Search for the cell housing the specified text and yield its (x, y) center coordinate. 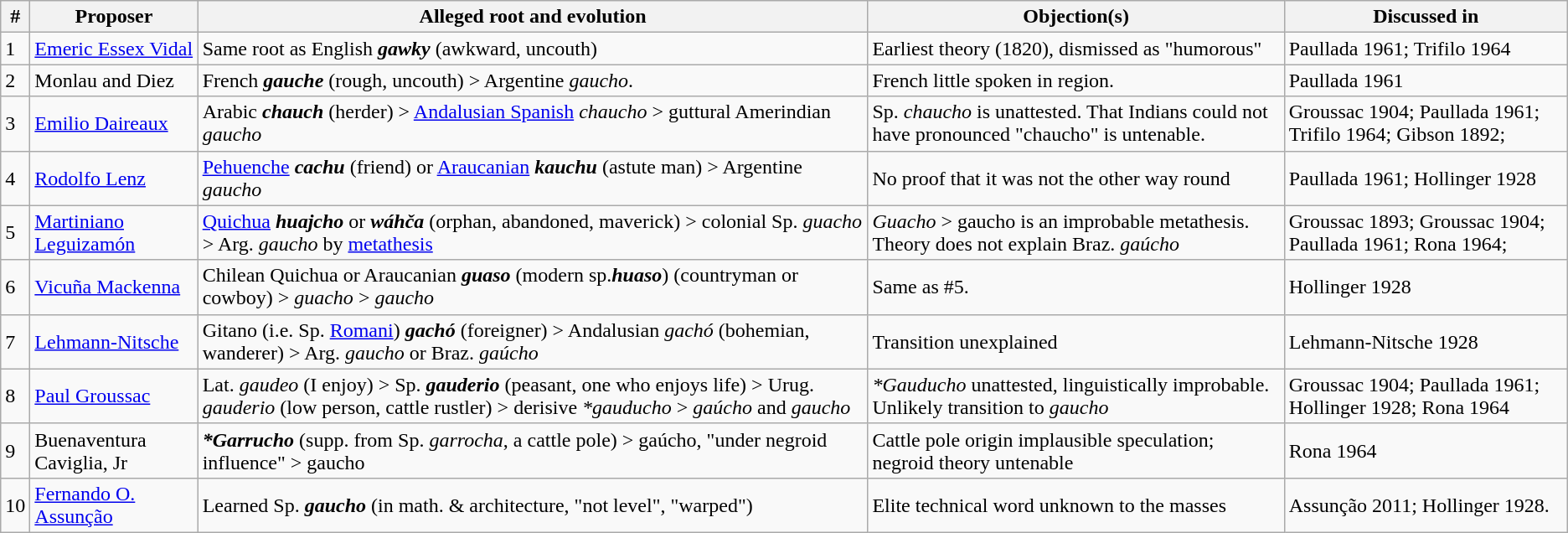
# (15, 17)
Alleged root and evolution (533, 17)
Guacho > gaucho is an improbable metathesis. Theory does not explain Braz. gaúcho (1075, 233)
Buenaventura Caviglia, Jr (114, 451)
French gauche (rough, uncouth) > Argentine gaucho. (533, 80)
Monlau and Diez (114, 80)
Emilio Daireaux (114, 124)
*Garrucho (supp. from Sp. garrocha, a cattle pole) > gaúcho, "under negroid influence" > gaucho (533, 451)
Paullada 1961; Hollinger 1928 (1426, 178)
Emeric Essex Vidal (114, 49)
Martiniano Leguizamón (114, 233)
Gitano (i.e. Sp. Romani) gachó (foreigner) > Andalusian gachó (bohemian, wanderer) > Arg. gaucho or Braz. gaúcho (533, 342)
Quichua huajcho or wáhča (orphan, abandoned, maverick) > colonial Sp. guacho > Arg. gaucho by metathesis (533, 233)
4 (15, 178)
Learned Sp. gaucho (in math. & architecture, "not level", "warped") (533, 505)
Paullada 1961 (1426, 80)
Same as #5. (1075, 287)
Groussac 1893; Groussac 1904; Paullada 1961; Rona 1964; (1426, 233)
2 (15, 80)
French little spoken in region. (1075, 80)
Earliest theory (1820), dismissed as "humorous" (1075, 49)
3 (15, 124)
9 (15, 451)
7 (15, 342)
Paullada 1961; Trifilo 1964 (1426, 49)
Transition unexplained (1075, 342)
Lehmann-Nitsche (114, 342)
Chilean Quichua or Araucanian guaso (modern sp.huaso) (countryman or cowboy) > guacho > gaucho (533, 287)
Pehuenche cachu (friend) or Araucanian kauchu (astute man) > Argentine gaucho (533, 178)
Proposer (114, 17)
Sp. chaucho is unattested. That Indians could not have pronounced "chaucho" is untenable. (1075, 124)
5 (15, 233)
Elite technical word unknown to the masses (1075, 505)
Rodolfo Lenz (114, 178)
6 (15, 287)
Arabic chauch (herder) > Andalusian Spanish chaucho > guttural Amerindian gaucho (533, 124)
Discussed in (1426, 17)
Groussac 1904; Paullada 1961; Hollinger 1928; Rona 1964 (1426, 396)
10 (15, 505)
*Gauducho unattested, linguistically improbable. Unlikely transition to gaucho (1075, 396)
Same root as English gawky (awkward, uncouth) (533, 49)
1 (15, 49)
Rona 1964 (1426, 451)
Assunção 2011; Hollinger 1928. (1426, 505)
Hollinger 1928 (1426, 287)
Fernando O. Assunção (114, 505)
Cattle pole origin implausible speculation; negroid theory untenable (1075, 451)
Groussac 1904; Paullada 1961; Trifilo 1964; Gibson 1892; (1426, 124)
8 (15, 396)
Lehmann-Nitsche 1928 (1426, 342)
Objection(s) (1075, 17)
No proof that it was not the other way round (1075, 178)
Paul Groussac (114, 396)
Vicuña Mackenna (114, 287)
